For the text-containing cell, return its midpoint in [X, Y] coordinate format. 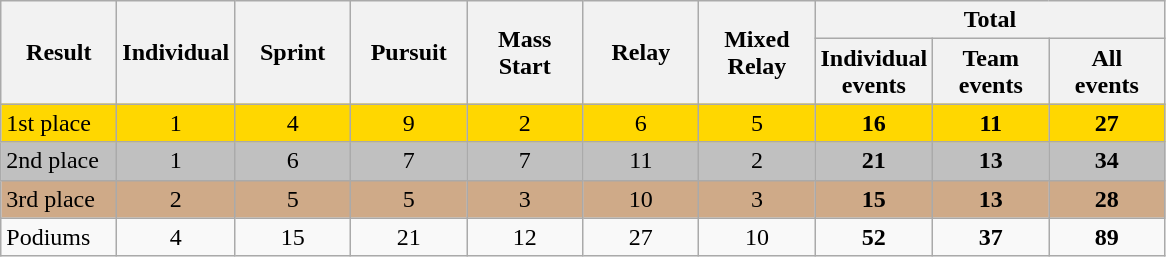
1st place [59, 123]
12 [525, 237]
Individual [176, 52]
Total [990, 20]
Result [59, 52]
Allevents [1107, 72]
Podiums [59, 237]
28 [1107, 199]
89 [1107, 237]
2nd place [59, 161]
9 [409, 123]
Teamevents [991, 72]
3rd place [59, 199]
34 [1107, 161]
37 [991, 237]
Sprint [293, 52]
16 [874, 123]
Individualevents [874, 72]
MixedRelay [757, 52]
MassStart [525, 52]
Relay [641, 52]
Pursuit [409, 52]
52 [874, 237]
